Extract the [X, Y] coordinate from the center of the cell holding the provided text.  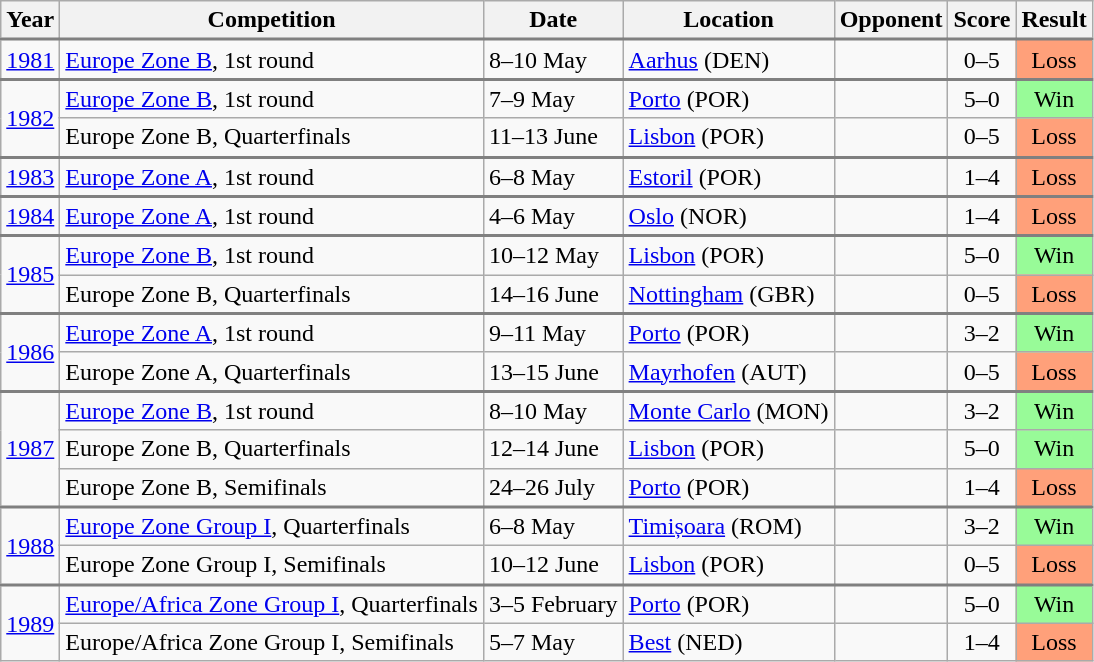
Location [728, 20]
10–12 May [553, 256]
Europe/Africa Zone Group I, Quarterfinals [272, 604]
Result [1054, 20]
Aarhus (DEN) [728, 60]
Europe Zone A, Quarterfinals [272, 372]
1987 [30, 449]
11–13 June [553, 138]
1981 [30, 60]
10–12 June [553, 566]
1984 [30, 216]
Timișoara (ROM) [728, 526]
Monte Carlo (MON) [728, 410]
Competition [272, 20]
5–7 May [553, 642]
7–9 May [553, 98]
1989 [30, 622]
1986 [30, 353]
Europe/Africa Zone Group I, Semifinals [272, 642]
9–11 May [553, 334]
Nottingham (GBR) [728, 294]
12–14 June [553, 449]
4–6 May [553, 216]
Date [553, 20]
3–5 February [553, 604]
Year [30, 20]
Best (NED) [728, 642]
14–16 June [553, 294]
24–26 July [553, 488]
Europe Zone Group I, Semifinals [272, 566]
Score [982, 20]
Oslo (NOR) [728, 216]
Mayrhofen (AUT) [728, 372]
Opponent [891, 20]
1985 [30, 275]
1982 [30, 118]
Estoril (POR) [728, 177]
Europe Zone B, Semifinals [272, 488]
1983 [30, 177]
1988 [30, 546]
13–15 June [553, 372]
Europe Zone Group I, Quarterfinals [272, 526]
